Return the [x, y] coordinate for the center point of the cell that contains the specified text.  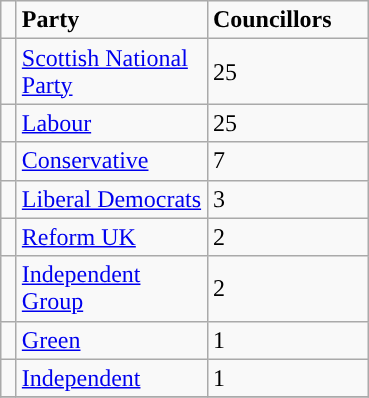
Green [112, 340]
Party [112, 20]
Independent [112, 378]
3 [288, 199]
Conservative [112, 161]
Labour [112, 123]
Scottish National Party [112, 72]
Councillors [288, 20]
Independent Group [112, 288]
Reform UK [112, 237]
7 [288, 161]
Liberal Democrats [112, 199]
